Capture the cell that displays the provided text and extract its (x, y) central coordinate. 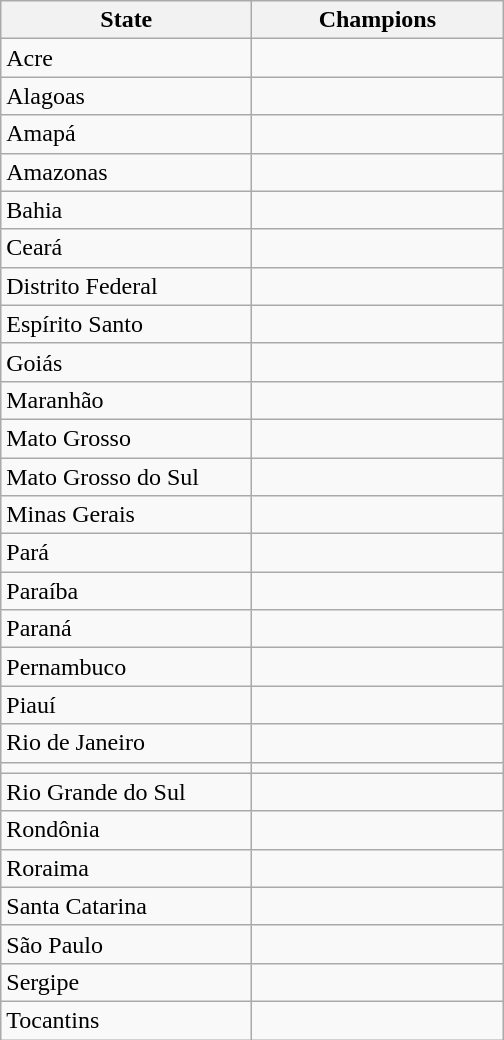
Rio Grande do Sul (126, 792)
Roraima (126, 868)
Espírito Santo (126, 324)
Paraná (126, 629)
Mato Grosso do Sul (126, 477)
Minas Gerais (126, 515)
Alagoas (126, 96)
Amazonas (126, 172)
Ceará (126, 248)
Distrito Federal (126, 286)
Champions (378, 20)
Bahia (126, 210)
State (126, 20)
Mato Grosso (126, 438)
Pernambuco (126, 667)
Amapá (126, 134)
Santa Catarina (126, 906)
Acre (126, 58)
São Paulo (126, 944)
Paraíba (126, 591)
Maranhão (126, 400)
Rio de Janeiro (126, 743)
Sergipe (126, 982)
Piauí (126, 705)
Pará (126, 553)
Tocantins (126, 1020)
Goiás (126, 362)
Rondônia (126, 830)
